Search for the cell housing the specified text and yield its (X, Y) center coordinate. 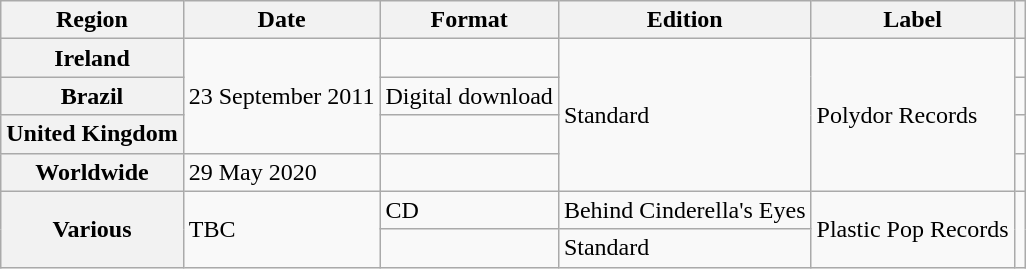
Date (282, 20)
Various (92, 229)
TBC (282, 229)
Region (92, 20)
Brazil (92, 96)
23 September 2011 (282, 96)
Polydor Records (912, 115)
Edition (684, 20)
CD (469, 210)
Ireland (92, 58)
Worldwide (92, 172)
Label (912, 20)
Format (469, 20)
Digital download (469, 96)
Behind Cinderella's Eyes (684, 210)
Plastic Pop Records (912, 229)
United Kingdom (92, 134)
29 May 2020 (282, 172)
